Scan for the cell matching the given text and deliver its [X, Y] coordinate at center. 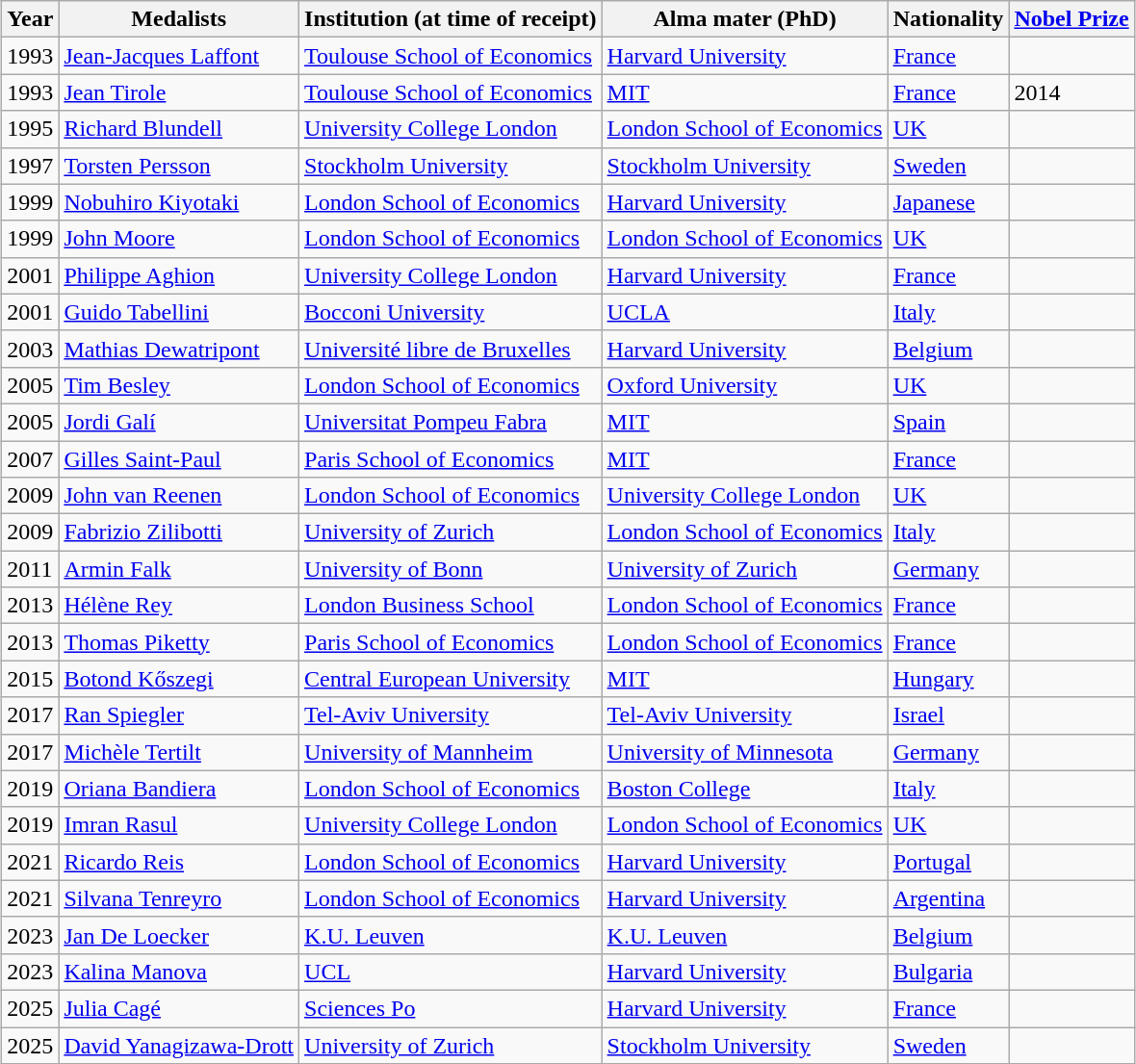
Israel [948, 715]
2015 [31, 679]
Ricardo Reis [179, 862]
Michèle Tertilt [179, 752]
2003 [31, 349]
Hélène Rey [179, 606]
Bulgaria [948, 972]
1997 [31, 166]
Imran Rasul [179, 825]
David Yanagizawa-Drott [179, 1045]
Nobuhiro Kiyotaki [179, 202]
2014 [1071, 92]
2011 [31, 569]
Nationality [948, 19]
University of Bonn [451, 569]
University of Mannheim [451, 752]
Nobel Prize [1071, 19]
John van Reenen [179, 496]
Julia Cagé [179, 1008]
Philippe Aghion [179, 275]
Portugal [948, 862]
Jean Tirole [179, 92]
Torsten Persson [179, 166]
Oxford University [745, 385]
Université libre de Bruxelles [451, 349]
Central European University [451, 679]
2007 [31, 459]
Armin Falk [179, 569]
Institution (at time of receipt) [451, 19]
Hungary [948, 679]
Sciences Po [451, 1008]
Alma mater (PhD) [745, 19]
Argentina [948, 898]
Japanese [948, 202]
Thomas Piketty [179, 642]
1995 [31, 129]
Guido Tabellini [179, 312]
Universitat Pompeu Fabra [451, 422]
Gilles Saint-Paul [179, 459]
Spain [948, 422]
Medalists [179, 19]
Jordi Galí [179, 422]
Fabrizio Zilibotti [179, 532]
UCL [451, 972]
Kalina Manova [179, 972]
Silvana Tenreyro [179, 898]
University of Minnesota [745, 752]
Richard Blundell [179, 129]
Jan De Loecker [179, 935]
UCLA [745, 312]
Boston College [745, 789]
Bocconi University [451, 312]
Tim Besley [179, 385]
John Moore [179, 239]
London Business School [451, 606]
Jean-Jacques Laffont [179, 56]
Botond Kőszegi [179, 679]
Ran Spiegler [179, 715]
Oriana Bandiera [179, 789]
Mathias Dewatripont [179, 349]
Year [31, 19]
